Determine the [X, Y] coordinate at the center of the cell enclosing the given text.  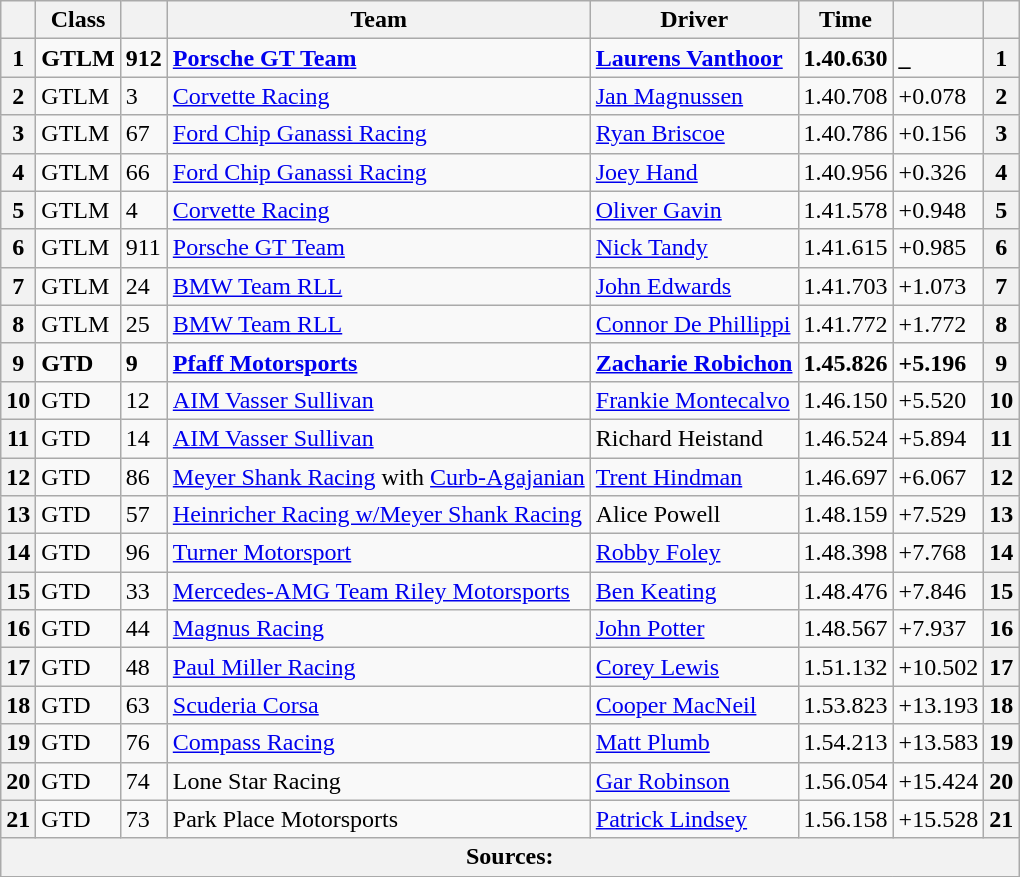
Oliver Gavin [694, 210]
1.48.159 [846, 515]
24 [144, 286]
Connor De Phillippi [694, 324]
74 [144, 781]
+0.948 [938, 210]
Paul Miller Racing [378, 667]
+0.985 [938, 248]
1.54.213 [846, 743]
+13.583 [938, 743]
+15.424 [938, 781]
+7.937 [938, 629]
1.41.578 [846, 210]
+10.502 [938, 667]
Time [846, 20]
Compass Racing [378, 743]
Patrick Lindsey [694, 819]
25 [144, 324]
+7.768 [938, 553]
Corey Lewis [694, 667]
73 [144, 819]
+15.528 [938, 819]
1.51.132 [846, 667]
Class [78, 20]
Gar Robinson [694, 781]
Ben Keating [694, 591]
_ [938, 58]
Ryan Briscoe [694, 134]
Mercedes-AMG Team Riley Motorsports [378, 591]
1.56.158 [846, 819]
+1.772 [938, 324]
Laurens Vanthoor [694, 58]
1.45.826 [846, 362]
Matt Plumb [694, 743]
67 [144, 134]
1.46.524 [846, 438]
+0.078 [938, 96]
1.40.956 [846, 172]
1.48.398 [846, 553]
Alice Powell [694, 515]
Frankie Montecalvo [694, 400]
48 [144, 667]
912 [144, 58]
+0.326 [938, 172]
Pfaff Motorsports [378, 362]
Trent Hindman [694, 477]
Robby Foley [694, 553]
1.48.476 [846, 591]
Scuderia Corsa [378, 705]
Lone Star Racing [378, 781]
Team [378, 20]
1.53.823 [846, 705]
1.46.697 [846, 477]
Heinricher Racing w/Meyer Shank Racing [378, 515]
44 [144, 629]
1.40.786 [846, 134]
66 [144, 172]
76 [144, 743]
+5.894 [938, 438]
1.41.772 [846, 324]
+5.520 [938, 400]
+1.073 [938, 286]
Richard Heistand [694, 438]
Sources: [510, 857]
Turner Motorsport [378, 553]
+7.846 [938, 591]
+13.193 [938, 705]
+7.529 [938, 515]
Nick Tandy [694, 248]
1.46.150 [846, 400]
Driver [694, 20]
+6.067 [938, 477]
Jan Magnussen [694, 96]
Magnus Racing [378, 629]
Park Place Motorsports [378, 819]
Zacharie Robichon [694, 362]
+5.196 [938, 362]
911 [144, 248]
63 [144, 705]
1.41.615 [846, 248]
Joey Hand [694, 172]
96 [144, 553]
1.48.567 [846, 629]
1.41.703 [846, 286]
Meyer Shank Racing with Curb-Agajanian [378, 477]
33 [144, 591]
1.40.630 [846, 58]
John Potter [694, 629]
Cooper MacNeil [694, 705]
1.56.054 [846, 781]
+0.156 [938, 134]
1.40.708 [846, 96]
John Edwards [694, 286]
86 [144, 477]
57 [144, 515]
